Locate the cell with the specified text and output its [X, Y] center coordinate. 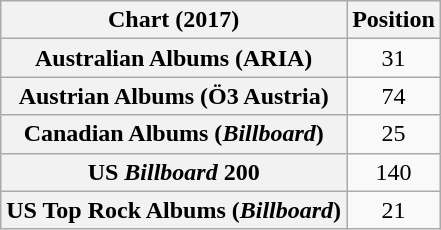
25 [394, 134]
US Top Rock Albums (Billboard) [174, 210]
31 [394, 58]
21 [394, 210]
Chart (2017) [174, 20]
74 [394, 96]
Position [394, 20]
Canadian Albums (Billboard) [174, 134]
140 [394, 172]
US Billboard 200 [174, 172]
Austrian Albums (Ö3 Austria) [174, 96]
Australian Albums (ARIA) [174, 58]
